Find where the given text appears and provide that cell's center as (X, Y) coordinate. 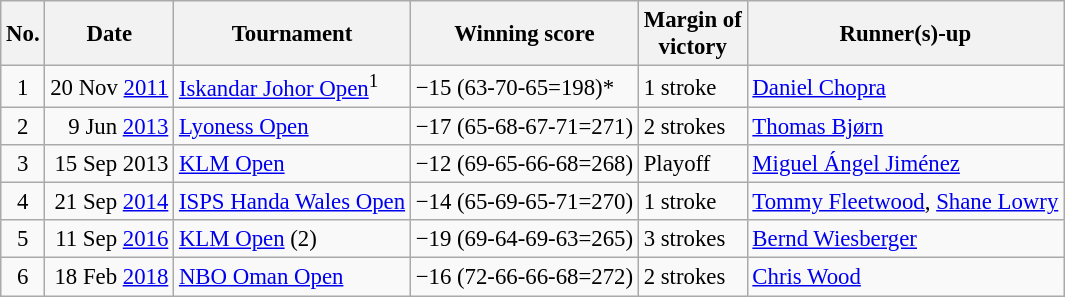
−14 (65-69-65-71=270) (524, 202)
Iskandar Johor Open1 (292, 87)
KLM Open (292, 164)
−16 (72-66-66-68=272) (524, 277)
3 (23, 164)
Tommy Fleetwood, Shane Lowry (906, 202)
No. (23, 34)
Daniel Chopra (906, 87)
20 Nov 2011 (110, 87)
1 (23, 87)
18 Feb 2018 (110, 277)
KLM Open (2) (292, 239)
21 Sep 2014 (110, 202)
11 Sep 2016 (110, 239)
Thomas Bjørn (906, 127)
Runner(s)-up (906, 34)
Bernd Wiesberger (906, 239)
2 (23, 127)
9 Jun 2013 (110, 127)
−19 (69-64-69-63=265) (524, 239)
6 (23, 277)
Chris Wood (906, 277)
15 Sep 2013 (110, 164)
−17 (65-68-67-71=271) (524, 127)
Playoff (692, 164)
−15 (63-70-65=198)* (524, 87)
4 (23, 202)
NBO Oman Open (292, 277)
Date (110, 34)
3 strokes (692, 239)
Winning score (524, 34)
Miguel Ángel Jiménez (906, 164)
ISPS Handa Wales Open (292, 202)
−12 (69-65-66-68=268) (524, 164)
Tournament (292, 34)
Margin ofvictory (692, 34)
Lyoness Open (292, 127)
5 (23, 239)
